Scan for the cell matching the given text and deliver its (X, Y) coordinate at center. 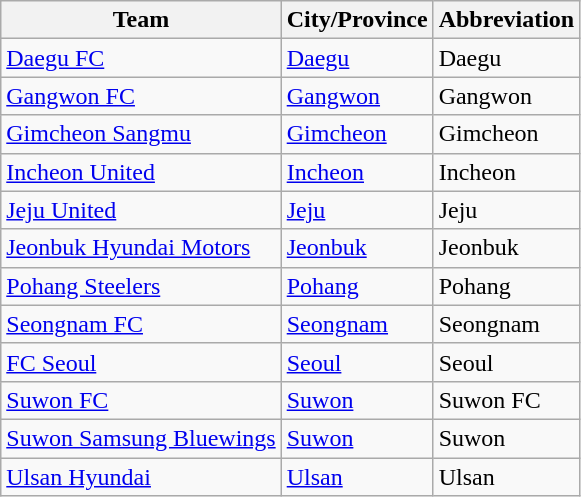
City/Province (357, 20)
FC Seoul (141, 362)
Suwon Samsung Bluewings (141, 438)
Gangwon FC (141, 96)
Ulsan Hyundai (141, 477)
Jeonbuk Hyundai Motors (141, 248)
Team (141, 20)
Jeju United (141, 210)
Gimcheon Sangmu (141, 134)
Incheon United (141, 172)
Abbreviation (506, 20)
Pohang Steelers (141, 286)
Seongnam FC (141, 324)
Daegu FC (141, 58)
